Provide the [X, Y] coordinate of the cell's center where the given text is located.  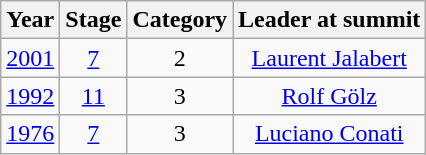
11 [94, 96]
1992 [30, 96]
2 [180, 58]
Rolf Gölz [330, 96]
Laurent Jalabert [330, 58]
Leader at summit [330, 20]
Stage [94, 20]
1976 [30, 134]
Luciano Conati [330, 134]
Category [180, 20]
2001 [30, 58]
Year [30, 20]
